Output the [x, y] coordinate of the center of the cell containing the given text.  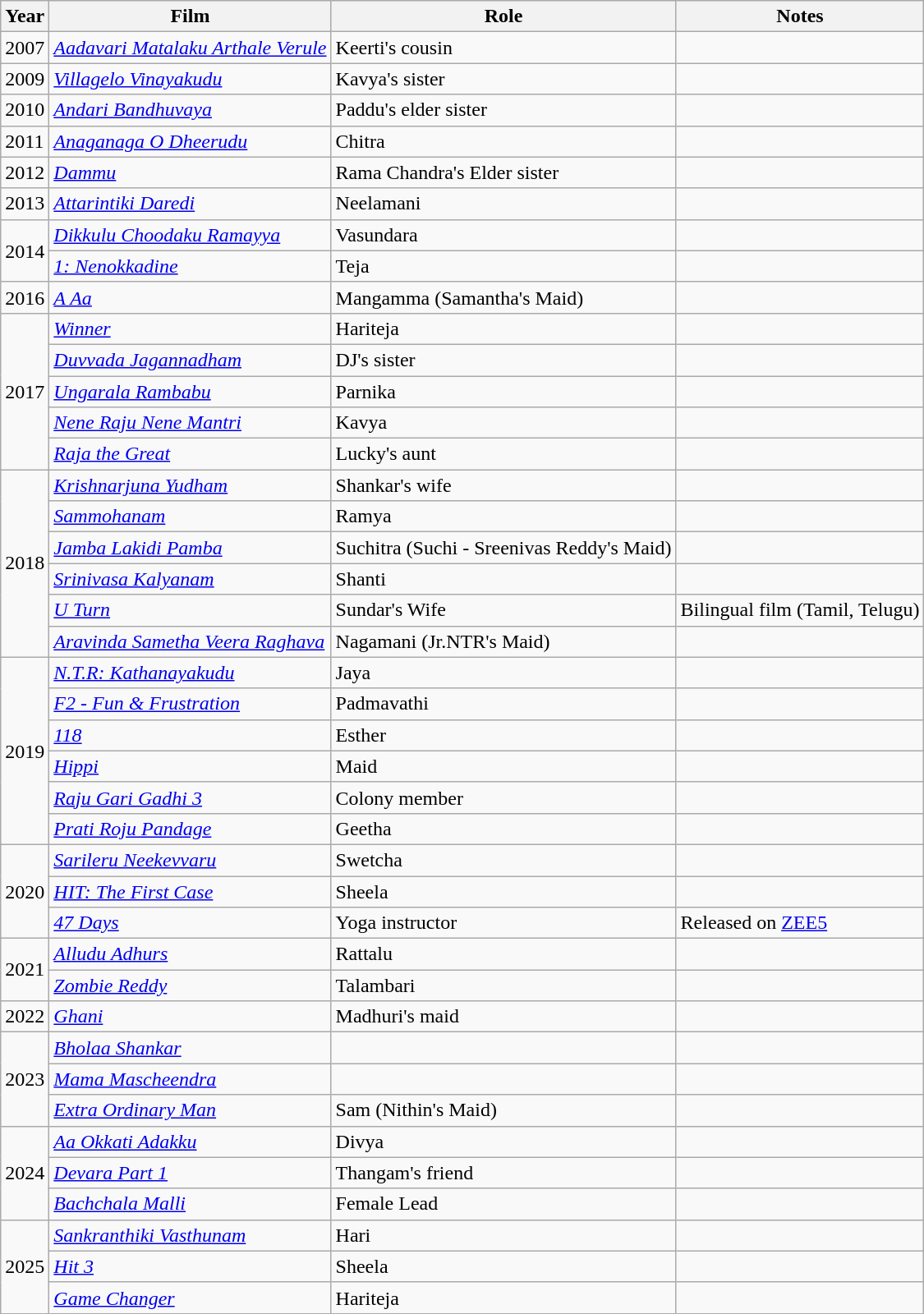
Female Lead [503, 1204]
Sammohanam [191, 517]
Aadavari Matalaku Arthale Verule [191, 48]
2012 [25, 172]
Swetcha [503, 860]
Jaya [503, 673]
U Turn [191, 610]
2022 [25, 1017]
Geetha [503, 829]
Film [191, 16]
Role [503, 16]
Esther [503, 735]
2023 [25, 1079]
Bachchala Malli [191, 1204]
Sankranthiki Vasthunam [191, 1235]
Padmavathi [503, 704]
Dikkulu Choodaku Ramayya [191, 235]
Anaganaga O Dheerudu [191, 141]
Ungarala Rambabu [191, 392]
Devara Part 1 [191, 1173]
Zombie Reddy [191, 985]
2010 [25, 110]
2025 [25, 1266]
Divya [503, 1142]
Raja the Great [191, 454]
2020 [25, 891]
2021 [25, 970]
2017 [25, 391]
2019 [25, 751]
1: Nenokkadine [191, 266]
Jamba Lakidi Pamba [191, 548]
Duvvada Jagannadham [191, 360]
Andari Bandhuvaya [191, 110]
Kavya's sister [503, 79]
118 [191, 735]
Bholaa Shankar [191, 1048]
Sarileru Neekevvaru [191, 860]
Rama Chandra's Elder sister [503, 172]
Talambari [503, 985]
Srinivasa Kalyanam [191, 579]
Ghani [191, 1017]
Winner [191, 328]
Game Changer [191, 1298]
Dammu [191, 172]
Sam (Nithin's Maid) [503, 1110]
Prati Roju Pandage [191, 829]
A Aa [191, 297]
Mama Mascheendra [191, 1079]
Year [25, 16]
Alludu Adhurs [191, 954]
Lucky's aunt [503, 454]
Paddu's elder sister [503, 110]
HIT: The First Case [191, 891]
Chitra [503, 141]
Vasundara [503, 235]
Hippi [191, 766]
Krishnarjuna Yudham [191, 485]
Maid [503, 766]
2018 [25, 563]
Hari [503, 1235]
Suchitra (Suchi - Sreenivas Reddy's Maid) [503, 548]
Teja [503, 266]
2024 [25, 1173]
Shanti [503, 579]
Keerti's cousin [503, 48]
2009 [25, 79]
Thangam's friend [503, 1173]
Mangamma (Samantha's Maid) [503, 297]
47 Days [191, 923]
Neelamani [503, 204]
Villagelo Vinayakudu [191, 79]
Attarintiki Daredi [191, 204]
N.T.R: Kathanayakudu [191, 673]
Nagamani (Jr.NTR's Maid) [503, 641]
Rattalu [503, 954]
Ramya [503, 517]
Kavya [503, 423]
2016 [25, 297]
Extra Ordinary Man [191, 1110]
Aa Okkati Adakku [191, 1142]
Parnika [503, 392]
Released on ZEE5 [800, 923]
Sundar's Wife [503, 610]
DJ's sister [503, 360]
Nene Raju Nene Mantri [191, 423]
F2 - Fun & Frustration [191, 704]
Shankar's wife [503, 485]
2011 [25, 141]
Hit 3 [191, 1266]
2014 [25, 250]
Bilingual film (Tamil, Telugu) [800, 610]
2007 [25, 48]
Madhuri's maid [503, 1017]
Aravinda Sametha Veera Raghava [191, 641]
Raju Gari Gadhi 3 [191, 797]
Yoga instructor [503, 923]
Colony member [503, 797]
Notes [800, 16]
2013 [25, 204]
